Scan for the cell matching the given text and deliver its (x, y) coordinate at center. 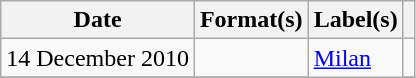
Milan (356, 58)
Date (98, 20)
14 December 2010 (98, 58)
Label(s) (356, 20)
Format(s) (251, 20)
